Return the [X, Y] coordinate for the center point of the cell that contains the specified text.  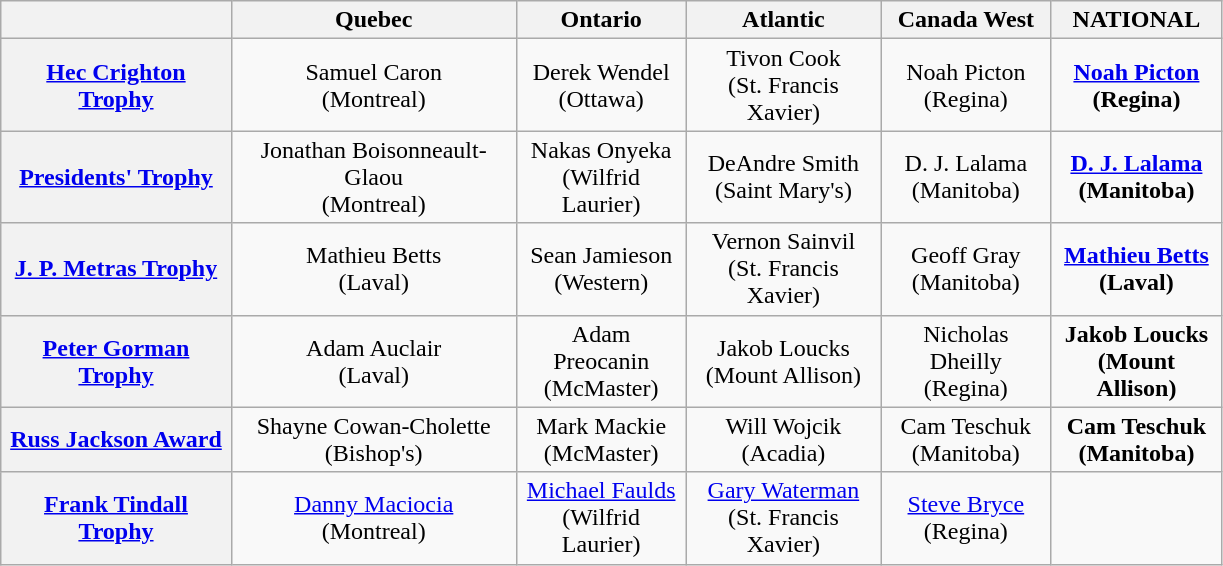
Nakas Onyeka(Wilfrid Laurier) [601, 177]
Hec Crighton Trophy [116, 85]
Derek Wendel(Ottawa) [601, 85]
Vernon Sainvil(St. Francis Xavier) [783, 269]
Danny Maciocia(Montreal) [374, 518]
J. P. Metras Trophy [116, 269]
Atlantic [783, 20]
Sean Jamieson(Western) [601, 269]
Adam Preocanin(McMaster) [601, 361]
DeAndre Smith(Saint Mary's) [783, 177]
Geoff Gray(Manitoba) [966, 269]
Adam Auclair(Laval) [374, 361]
Quebec [374, 20]
Ontario [601, 20]
NATIONAL [1136, 20]
Will Wojcik(Acadia) [783, 440]
Nicholas Dheilly(Regina) [966, 361]
Gary Waterman(St. Francis Xavier) [783, 518]
Samuel Caron(Montreal) [374, 85]
Shayne Cowan-Cholette(Bishop's) [374, 440]
Mark Mackie(McMaster) [601, 440]
Presidents' Trophy [116, 177]
Tivon Cook(St. Francis Xavier) [783, 85]
Steve Bryce(Regina) [966, 518]
Frank Tindall Trophy [116, 518]
Michael Faulds(Wilfrid Laurier) [601, 518]
Jonathan Boisonneault-Glaou(Montreal) [374, 177]
Russ Jackson Award [116, 440]
Canada West [966, 20]
Peter Gorman Trophy [116, 361]
